Extract the [X, Y] coordinate from the center of the cell holding the provided text.  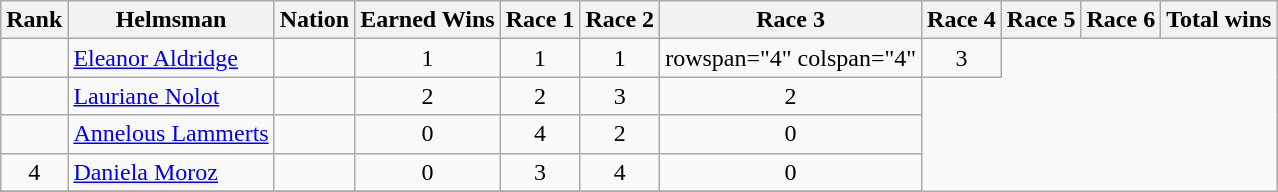
Race 6 [1121, 20]
Race 1 [540, 20]
Daniela Moroz [171, 172]
Race 4 [962, 20]
Lauriane Nolot [171, 96]
Race 5 [1041, 20]
Annelous Lammerts [171, 134]
Eleanor Aldridge [171, 58]
Rank [34, 20]
Helmsman [171, 20]
Race 2 [620, 20]
Earned Wins [428, 20]
Nation [314, 20]
Race 3 [791, 20]
rowspan="4" colspan="4" [791, 58]
Total wins [1219, 20]
